Scan for the cell matching the given text and deliver its [X, Y] coordinate at center. 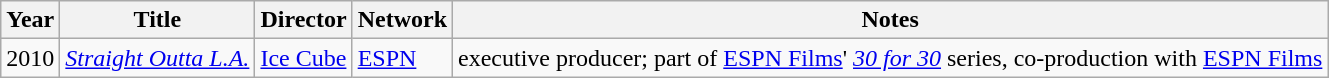
Network [402, 20]
ESPN [402, 58]
executive producer; part of ESPN Films' 30 for 30 series, co-production with ESPN Films [890, 58]
Notes [890, 20]
Straight Outta L.A. [158, 58]
Year [30, 20]
Director [304, 20]
2010 [30, 58]
Ice Cube [304, 58]
Title [158, 20]
